Return the (X, Y) coordinate for the center point of the cell that contains the specified text.  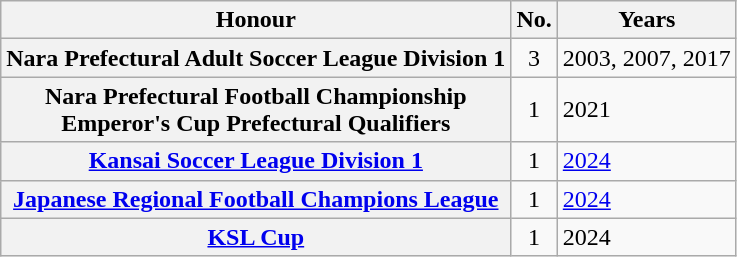
3 (534, 58)
Nara Prefectural Football Championship Emperor's Cup Prefectural Qualifiers (256, 110)
No. (534, 20)
Nara Prefectural Adult Soccer League Division 1 (256, 58)
2003, 2007, 2017 (646, 58)
Years (646, 20)
Kansai Soccer League Division 1 (256, 161)
2021 (646, 110)
KSL Cup (256, 237)
Honour (256, 20)
Japanese Regional Football Champions League (256, 199)
